Scan for the cell matching the given text and deliver its (X, Y) coordinate at center. 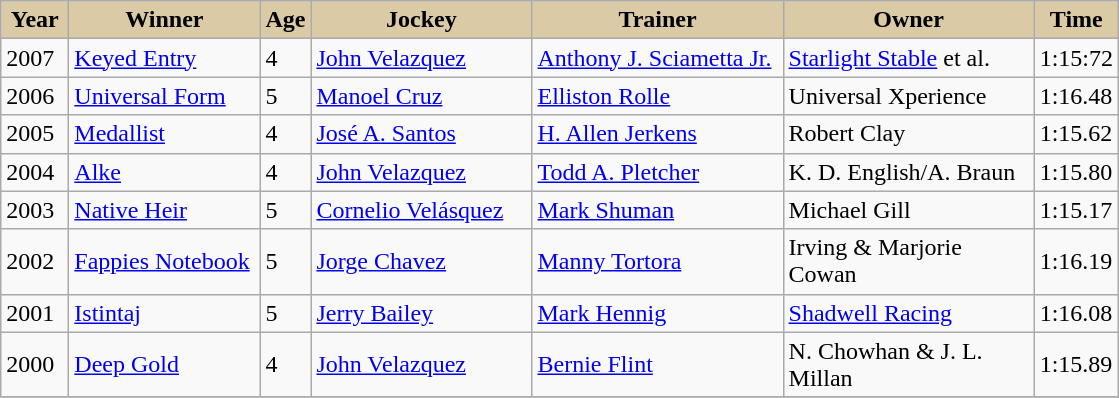
Universal Xperience (908, 96)
Bernie Flint (658, 364)
Medallist (164, 134)
2006 (35, 96)
1:16.08 (1076, 313)
Shadwell Racing (908, 313)
2001 (35, 313)
Time (1076, 20)
1:15.80 (1076, 172)
1:15.17 (1076, 210)
Manoel Cruz (422, 96)
Elliston Rolle (658, 96)
2005 (35, 134)
Mark Hennig (658, 313)
Jorge Chavez (422, 262)
Native Heir (164, 210)
1:15.62 (1076, 134)
Trainer (658, 20)
Alke (164, 172)
2004 (35, 172)
1:16.19 (1076, 262)
Owner (908, 20)
H. Allen Jerkens (658, 134)
Universal Form (164, 96)
Mark Shuman (658, 210)
1:16.48 (1076, 96)
Keyed Entry (164, 58)
Istintaj (164, 313)
Irving & Marjorie Cowan (908, 262)
Cornelio Velásquez (422, 210)
2002 (35, 262)
2007 (35, 58)
Jerry Bailey (422, 313)
2000 (35, 364)
Anthony J. Sciametta Jr. (658, 58)
1:15:72 (1076, 58)
1:15.89 (1076, 364)
Todd A. Pletcher (658, 172)
2003 (35, 210)
N. Chowhan & J. L. Millan (908, 364)
Winner (164, 20)
Year (35, 20)
José A. Santos (422, 134)
Deep Gold (164, 364)
Manny Tortora (658, 262)
K. D. English/A. Braun (908, 172)
Starlight Stable et al. (908, 58)
Fappies Notebook (164, 262)
Michael Gill (908, 210)
Age (286, 20)
Robert Clay (908, 134)
Jockey (422, 20)
